Extract the [x, y] coordinate from the center of the cell holding the provided text.  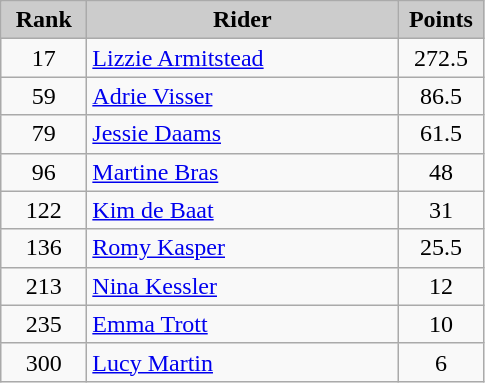
Nina Kessler [242, 286]
272.5 [441, 58]
Kim de Baat [242, 210]
136 [44, 248]
Romy Kasper [242, 248]
Rank [44, 20]
25.5 [441, 248]
48 [441, 172]
213 [44, 286]
61.5 [441, 134]
10 [441, 324]
79 [44, 134]
Martine Bras [242, 172]
31 [441, 210]
12 [441, 286]
Lizzie Armitstead [242, 58]
6 [441, 362]
235 [44, 324]
Lucy Martin [242, 362]
Adrie Visser [242, 96]
17 [44, 58]
Points [441, 20]
Rider [242, 20]
122 [44, 210]
Emma Trott [242, 324]
300 [44, 362]
86.5 [441, 96]
96 [44, 172]
Jessie Daams [242, 134]
59 [44, 96]
